Capture the cell that displays the provided text and extract its [x, y] central coordinate. 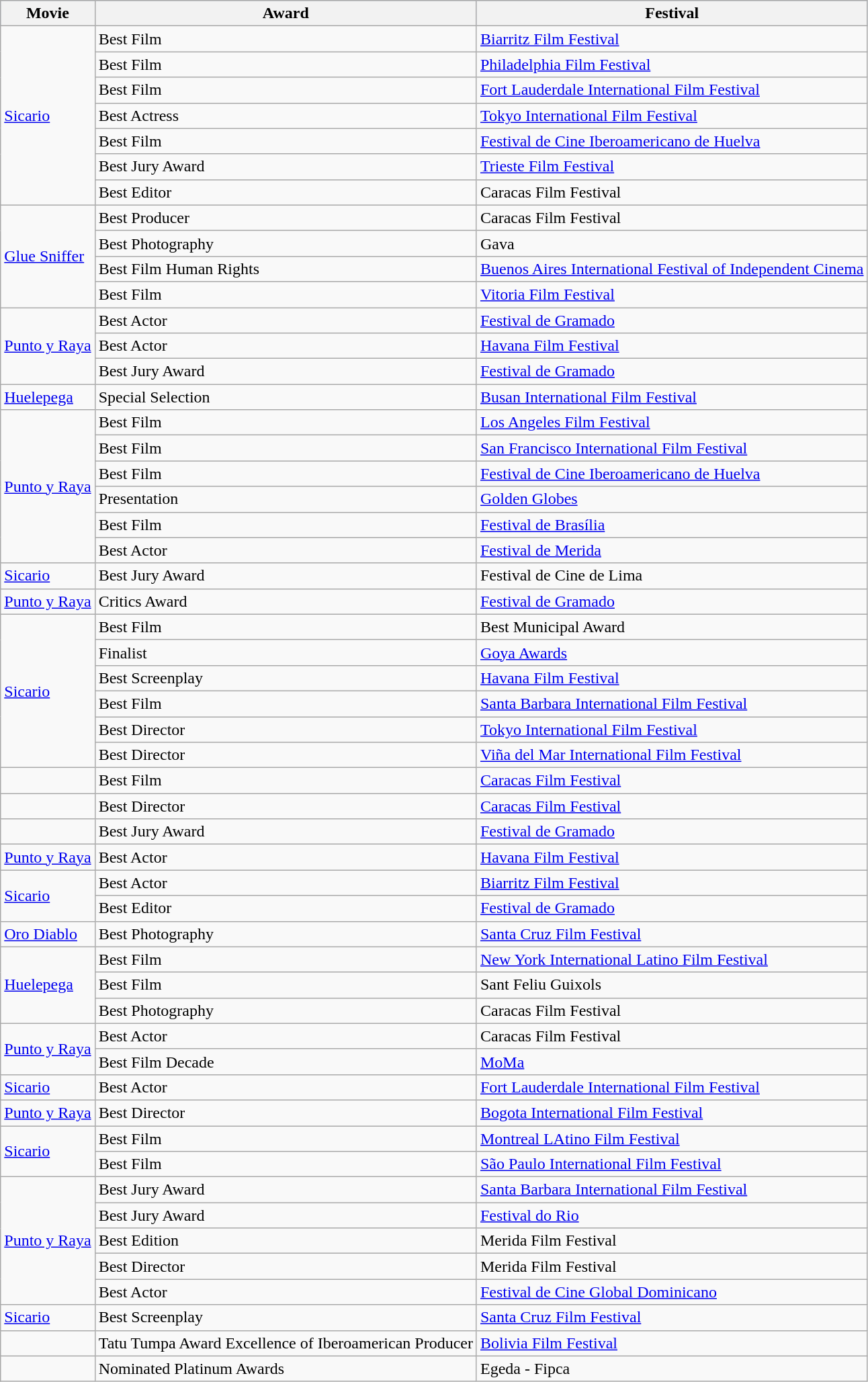
Best Film Decade [286, 1062]
Festival de Cine de Lima [672, 576]
Montreal LAtino Film Festival [672, 1139]
Festival de Brasília [672, 525]
Bogota International Film Festival [672, 1113]
Best Film Human Rights [286, 269]
Viña del Mar International Film Festival [672, 755]
Bolivia Film Festival [672, 1343]
Movie [48, 13]
Trieste Film Festival [672, 167]
Festival de Merida [672, 550]
Vitoria Film Festival [672, 294]
Egeda - Fipca [672, 1369]
Best Actress [286, 116]
Presentation [286, 499]
Philadelphia Film Festival [672, 64]
Finalist [286, 652]
Festival do Rio [672, 1215]
Nominated Platinum Awards [286, 1369]
Award [286, 13]
Los Angeles Film Festival [672, 423]
Special Selection [286, 397]
Sant Feliu Guixols [672, 985]
Gava [672, 243]
Tatu Tumpa Award Excellence of Iberoamerican Producer [286, 1343]
São Paulo International Film Festival [672, 1164]
Golden Globes [672, 499]
New York International Latino Film Festival [672, 959]
Best Producer [286, 218]
Critics Award [286, 601]
MoMa [672, 1062]
Festival de Cine Global Dominicano [672, 1292]
Buenos Aires International Festival of Independent Cinema [672, 269]
Glue Sniffer [48, 256]
Best Municipal Award [672, 627]
Oro Diablo [48, 934]
Goya Awards [672, 652]
Best Edition [286, 1241]
Busan International Film Festival [672, 397]
Festival [672, 13]
San Francisco International Film Festival [672, 448]
